Find where the given text appears and provide that cell's center as [x, y] coordinate. 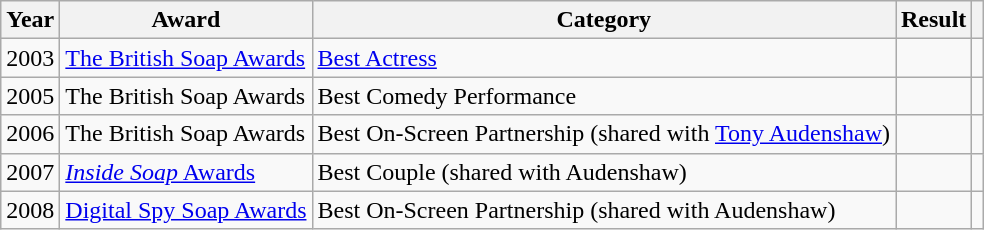
Best Comedy Performance [604, 96]
Best On-Screen Partnership (shared with Tony Audenshaw) [604, 134]
Inside Soap Awards [186, 172]
Best Couple (shared with Audenshaw) [604, 172]
2008 [30, 210]
Year [30, 20]
Best Actress [604, 58]
Award [186, 20]
Category [604, 20]
2005 [30, 96]
2007 [30, 172]
2003 [30, 58]
2006 [30, 134]
Result [934, 20]
Best On-Screen Partnership (shared with Audenshaw) [604, 210]
Digital Spy Soap Awards [186, 210]
